Locate the cell with the specified text and output its [X, Y] center coordinate. 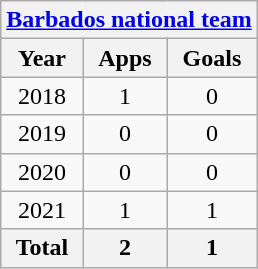
Barbados national team [129, 20]
2 [125, 248]
2020 [42, 172]
Total [42, 248]
2019 [42, 134]
Goals [212, 58]
Apps [125, 58]
Year [42, 58]
2018 [42, 96]
2021 [42, 210]
